Search for the cell housing the specified text and yield its (x, y) center coordinate. 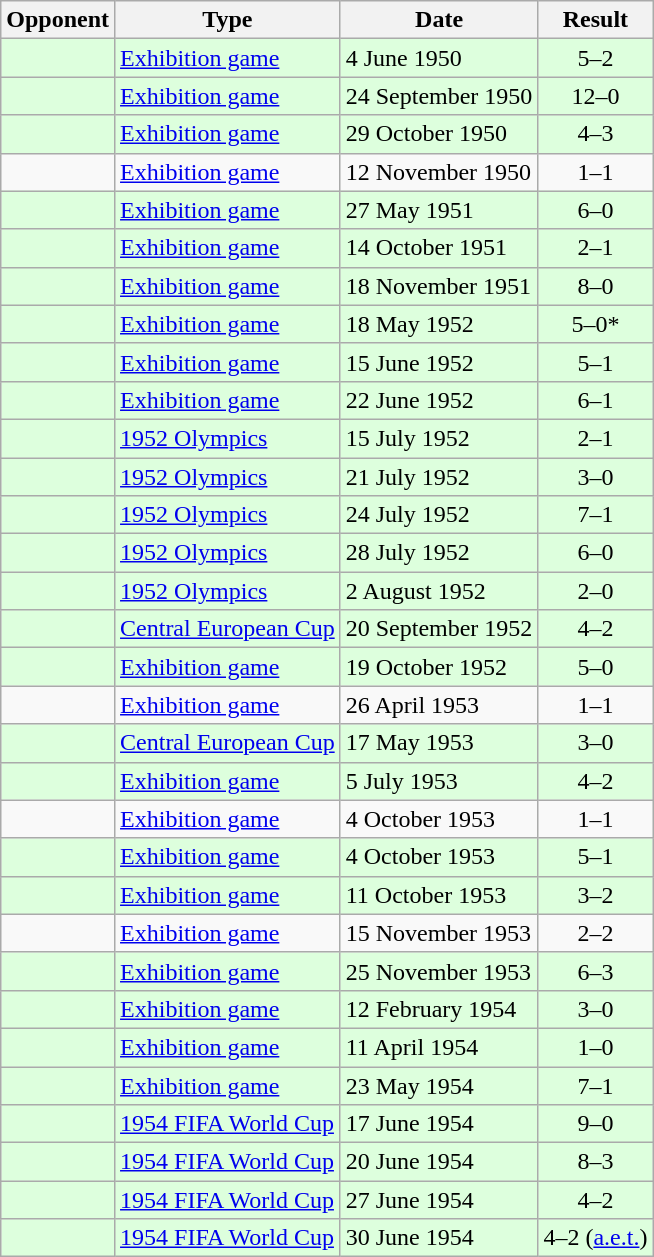
3–2 (596, 895)
1–0 (596, 1047)
25 November 1953 (439, 971)
2 August 1952 (439, 591)
30 June 1954 (439, 1238)
11 October 1953 (439, 895)
12 February 1954 (439, 1009)
4–3 (596, 134)
12–0 (596, 96)
6–3 (596, 971)
18 May 1952 (439, 324)
18 November 1951 (439, 286)
28 July 1952 (439, 553)
8–0 (596, 286)
20 June 1954 (439, 1162)
2–0 (596, 591)
24 September 1950 (439, 96)
8–3 (596, 1162)
27 May 1951 (439, 210)
15 June 1952 (439, 362)
5–2 (596, 58)
21 July 1952 (439, 477)
5–0* (596, 324)
17 May 1953 (439, 743)
14 October 1951 (439, 248)
Result (596, 20)
20 September 1952 (439, 629)
5–0 (596, 667)
15 July 1952 (439, 438)
Type (228, 20)
26 April 1953 (439, 705)
Date (439, 20)
5 July 1953 (439, 781)
15 November 1953 (439, 933)
19 October 1952 (439, 667)
9–0 (596, 1124)
Opponent (58, 20)
17 June 1954 (439, 1124)
29 October 1950 (439, 134)
11 April 1954 (439, 1047)
4–2 (a.e.t.) (596, 1238)
2–2 (596, 933)
6–1 (596, 400)
23 May 1954 (439, 1085)
22 June 1952 (439, 400)
12 November 1950 (439, 172)
24 July 1952 (439, 515)
4 June 1950 (439, 58)
27 June 1954 (439, 1200)
